Return [x, y] of the center of cell containing provided text 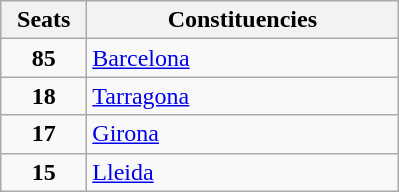
Barcelona [242, 58]
85 [44, 58]
Lleida [242, 172]
Seats [44, 20]
17 [44, 134]
Girona [242, 134]
Tarragona [242, 96]
18 [44, 96]
Constituencies [242, 20]
15 [44, 172]
